Pinpoint the cell where the given text exists, returning its [x, y] midpoint coordinate. 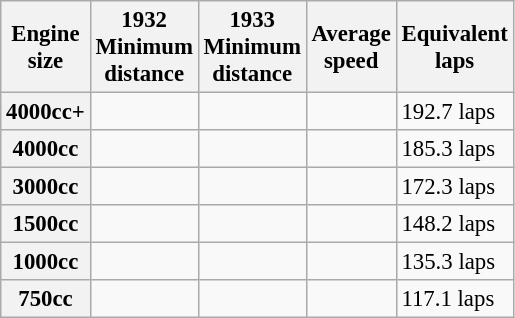
135.3 laps [454, 262]
1932Minimum distance [144, 47]
1000cc [46, 262]
4000cc [46, 149]
117.1 laps [454, 299]
4000cc+ [46, 112]
185.3 laps [454, 149]
1500cc [46, 224]
1933Minimum distance [252, 47]
3000cc [46, 187]
Engine size [46, 47]
148.2 laps [454, 224]
Average speed [351, 47]
172.3 laps [454, 187]
Equivalent laps [454, 47]
192.7 laps [454, 112]
750cc [46, 299]
